Locate the cell with the specified text and output its (X, Y) center coordinate. 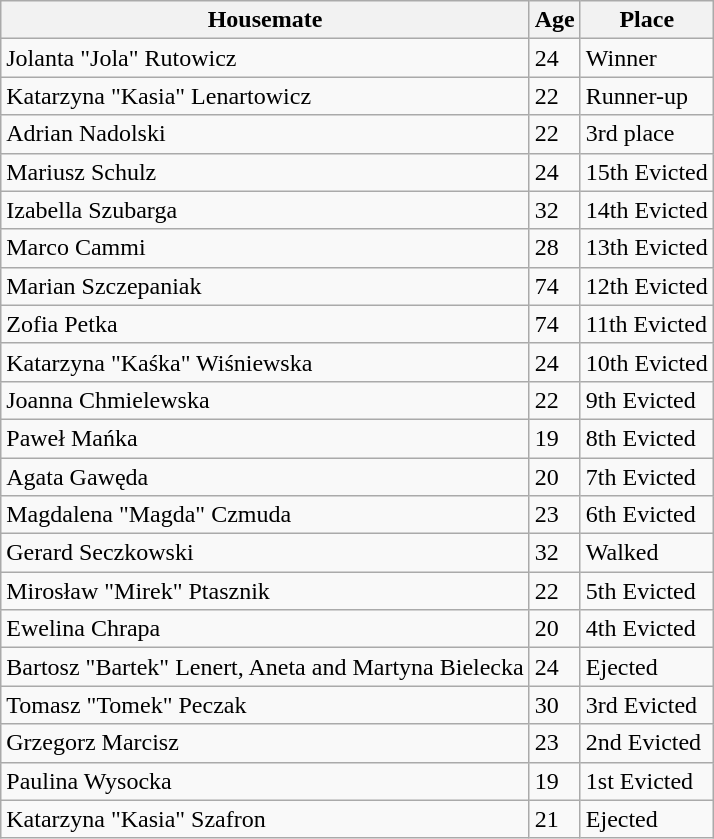
28 (554, 248)
Marco Cammi (265, 248)
15th Evicted (646, 172)
Magdalena "Magda" Czmuda (265, 515)
4th Evicted (646, 629)
Adrian Nadolski (265, 134)
30 (554, 705)
2nd Evicted (646, 743)
Runner-up (646, 96)
Tomasz "Tomek" Peczak (265, 705)
Place (646, 20)
21 (554, 819)
Gerard Seczkowski (265, 553)
Mariusz Schulz (265, 172)
Age (554, 20)
Mirosław "Mirek" Ptasznik (265, 591)
Housemate (265, 20)
12th Evicted (646, 286)
Paweł Mańka (265, 438)
3rd place (646, 134)
Agata Gawęda (265, 477)
7th Evicted (646, 477)
10th Evicted (646, 362)
5th Evicted (646, 591)
Izabella Szubarga (265, 210)
Katarzyna "Kasia" Lenartowicz (265, 96)
Marian Szczepaniak (265, 286)
Katarzyna "Kasia" Szafron (265, 819)
Jolanta "Jola" Rutowicz (265, 58)
Joanna Chmielewska (265, 400)
Zofia Petka (265, 324)
13th Evicted (646, 248)
11th Evicted (646, 324)
8th Evicted (646, 438)
1st Evicted (646, 781)
3rd Evicted (646, 705)
Ewelina Chrapa (265, 629)
6th Evicted (646, 515)
Katarzyna "Kaśka" Wiśniewska (265, 362)
Bartosz "Bartek" Lenert, Aneta and Martyna Bielecka (265, 667)
Paulina Wysocka (265, 781)
Grzegorz Marcisz (265, 743)
Winner (646, 58)
Walked (646, 553)
9th Evicted (646, 400)
14th Evicted (646, 210)
